Output the [x, y] coordinate of the center of the cell containing the given text.  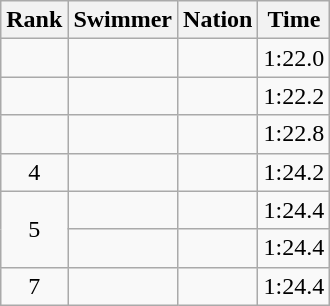
1:22.2 [294, 96]
7 [34, 286]
Swimmer [123, 20]
4 [34, 172]
Rank [34, 20]
1:22.8 [294, 134]
Time [294, 20]
1:24.2 [294, 172]
1:22.0 [294, 58]
5 [34, 229]
Nation [218, 20]
